Determine the (x, y) coordinate at the center of the cell enclosing the given text.  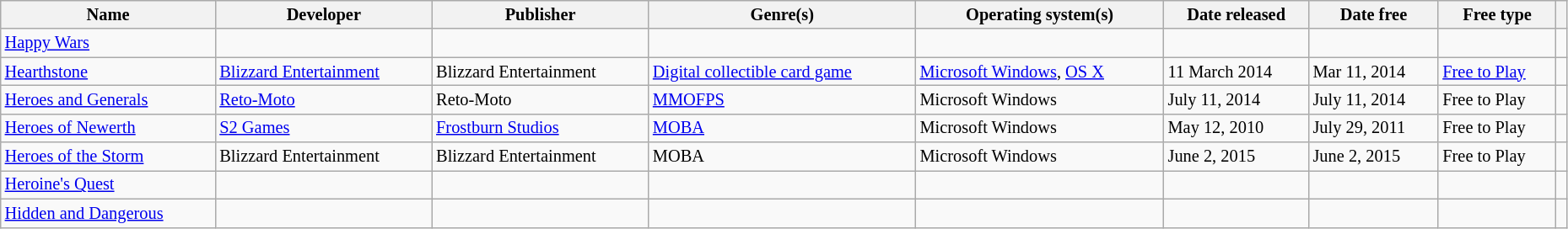
Heroes of Newerth (108, 128)
Heroes of the Storm (108, 157)
Date free (1374, 14)
Digital collectible card game (783, 72)
MMOFPS (783, 99)
Operating system(s) (1040, 14)
11 March 2014 (1237, 72)
Hearthstone (108, 72)
Hidden and Dangerous (108, 213)
Genre(s) (783, 14)
Happy Wars (108, 43)
Frostburn Studios (540, 128)
Heroine's Quest (108, 184)
May 12, 2010 (1237, 128)
Name (108, 14)
S2 Games (324, 128)
Date released (1237, 14)
Mar 11, 2014 (1374, 72)
Heroes and Generals (108, 99)
Developer (324, 14)
Free type (1496, 14)
July 29, 2011 (1374, 128)
Microsoft Windows, OS X (1040, 72)
Publisher (540, 14)
